Output the [X, Y] coordinate of the center of the cell containing the given text.  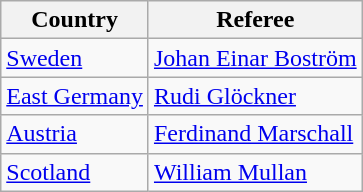
Scotland [75, 172]
Sweden [75, 58]
Austria [75, 134]
William Mullan [255, 172]
East Germany [75, 96]
Rudi Glöckner [255, 96]
Ferdinand Marschall [255, 134]
Country [75, 20]
Johan Einar Boström [255, 58]
Referee [255, 20]
